Provide the [X, Y] coordinate of the cell's center where the given text is located.  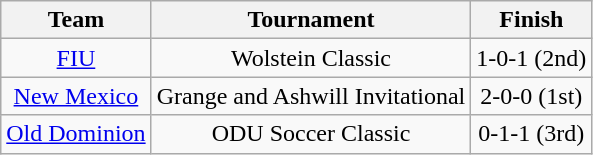
New Mexico [76, 96]
ODU Soccer Classic [311, 134]
2-0-0 (1st) [532, 96]
Wolstein Classic [311, 58]
Grange and Ashwill Invitational [311, 96]
1-0-1 (2nd) [532, 58]
Tournament [311, 20]
0-1-1 (3rd) [532, 134]
Old Dominion [76, 134]
Team [76, 20]
Finish [532, 20]
FIU [76, 58]
